Locate the cell with the specified text and output its (X, Y) center coordinate. 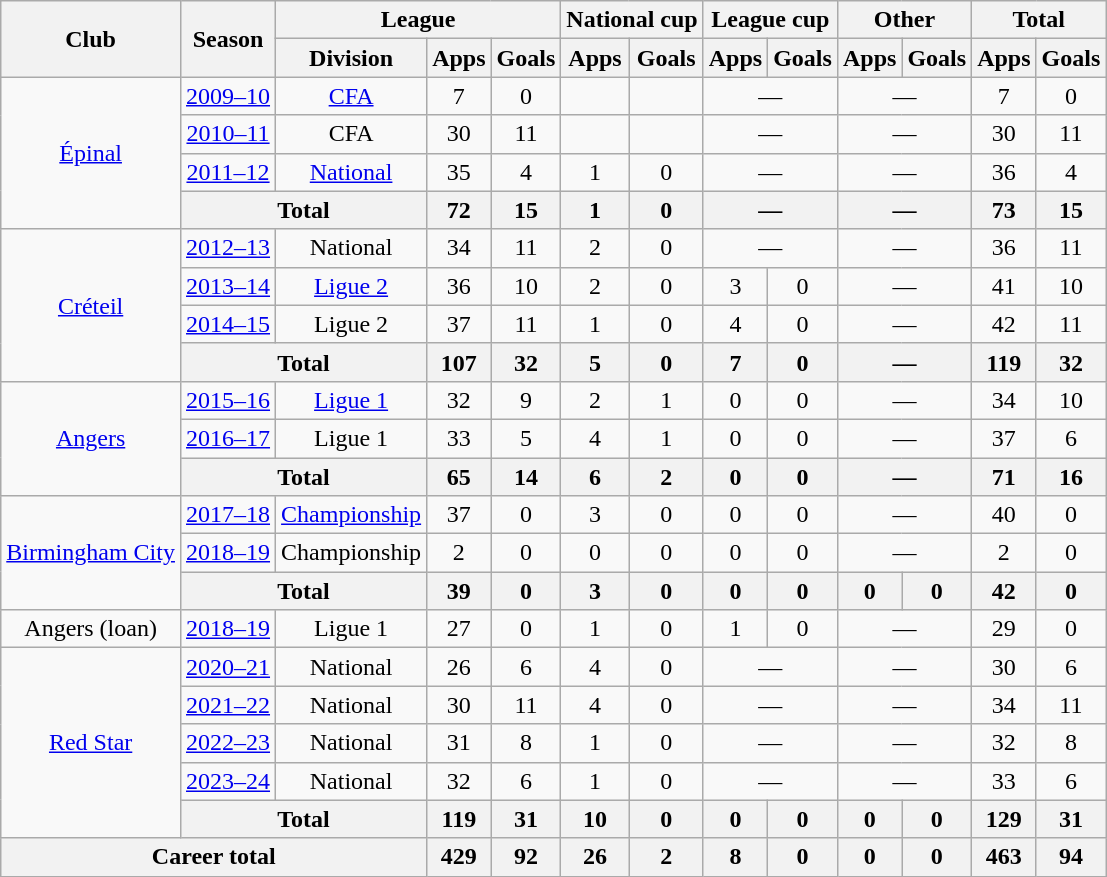
National cup (632, 20)
39 (459, 591)
429 (459, 857)
Épinal (91, 153)
41 (1004, 286)
Angers (91, 438)
2014–15 (228, 324)
Créteil (91, 305)
2023–24 (228, 781)
72 (459, 210)
2012–13 (228, 248)
League (418, 20)
2021–22 (228, 705)
Division (352, 58)
92 (526, 857)
2010–11 (228, 134)
Other (904, 20)
65 (459, 477)
2022–23 (228, 743)
40 (1004, 515)
129 (1004, 819)
2016–17 (228, 438)
73 (1004, 210)
Angers (loan) (91, 629)
2011–12 (228, 172)
2020–21 (228, 667)
2009–10 (228, 96)
2017–18 (228, 515)
35 (459, 172)
463 (1004, 857)
14 (526, 477)
107 (459, 362)
Red Star (91, 743)
9 (526, 400)
League cup (770, 20)
2015–16 (228, 400)
Club (91, 39)
2013–14 (228, 286)
29 (1004, 629)
Birmingham City (91, 553)
Season (228, 39)
94 (1071, 857)
16 (1071, 477)
27 (459, 629)
Career total (214, 857)
71 (1004, 477)
